Scan for the cell matching the given text and deliver its (x, y) coordinate at center. 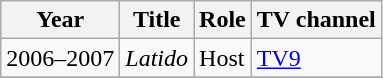
TV channel (316, 20)
Host (223, 58)
2006–2007 (60, 58)
TV9 (316, 58)
Year (60, 20)
Title (157, 20)
Latido (157, 58)
Role (223, 20)
